Locate the cell with the specified text and output its [x, y] center coordinate. 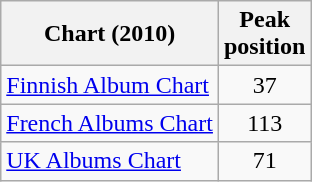
French Albums Chart [110, 123]
Chart (2010) [110, 34]
Finnish Album Chart [110, 85]
71 [264, 161]
113 [264, 123]
Peakposition [264, 34]
UK Albums Chart [110, 161]
37 [264, 85]
